Extract the [X, Y] coordinate from the center of the cell holding the provided text.  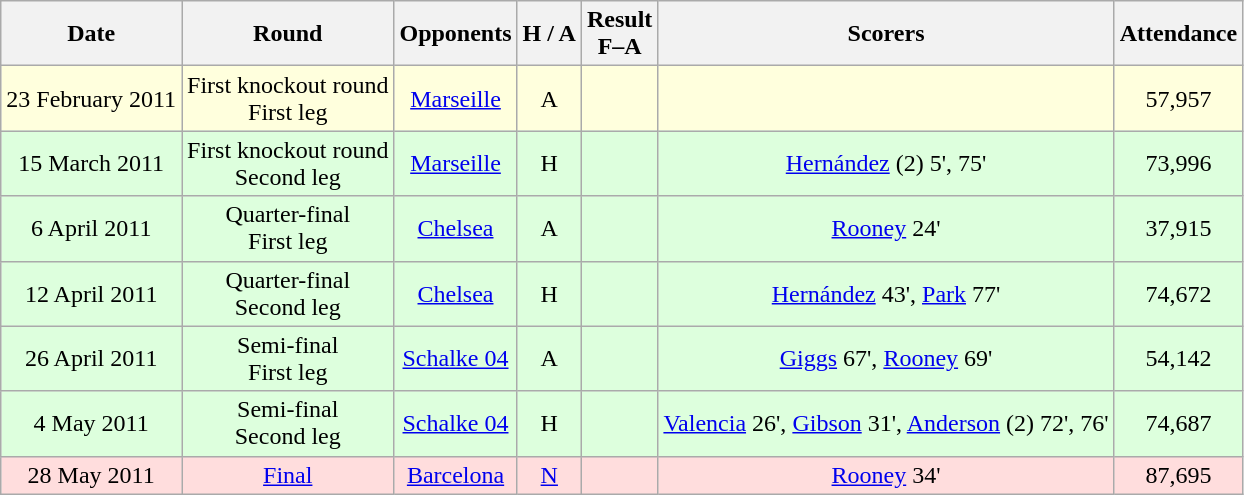
Round [288, 34]
Hernández (2) 5', 75' [886, 164]
Hernández 43', Park 77' [886, 294]
26 April 2011 [92, 358]
74,672 [1178, 294]
87,695 [1178, 475]
54,142 [1178, 358]
57,957 [1178, 98]
Opponents [456, 34]
73,996 [1178, 164]
Final [288, 475]
Rooney 34' [886, 475]
First knockout roundSecond leg [288, 164]
Valencia 26', Gibson 31', Anderson (2) 72', 76' [886, 424]
6 April 2011 [92, 228]
H / A [549, 34]
First knockout roundFirst leg [288, 98]
Giggs 67', Rooney 69' [886, 358]
Barcelona [456, 475]
12 April 2011 [92, 294]
37,915 [1178, 228]
4 May 2011 [92, 424]
Attendance [1178, 34]
28 May 2011 [92, 475]
Rooney 24' [886, 228]
N [549, 475]
Semi-finalSecond leg [288, 424]
Quarter-finalFirst leg [288, 228]
Quarter-finalSecond leg [288, 294]
Scorers [886, 34]
74,687 [1178, 424]
Semi-finalFirst leg [288, 358]
23 February 2011 [92, 98]
ResultF–A [619, 34]
Date [92, 34]
15 March 2011 [92, 164]
